From the cell containing the given text, extract its center point as (X, Y) coordinate. 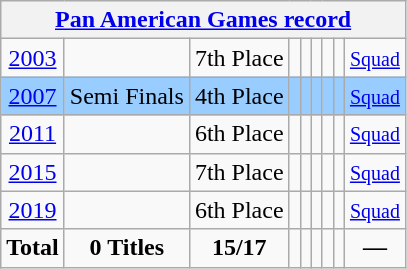
— (374, 248)
0 Titles (126, 248)
4th Place (239, 96)
2015 (33, 172)
Total (33, 248)
Semi Finals (126, 96)
Pan American Games record (204, 20)
2019 (33, 210)
2007 (33, 96)
15/17 (239, 248)
2011 (33, 134)
2003 (33, 58)
